From the cell containing the given text, extract its center point as (x, y) coordinate. 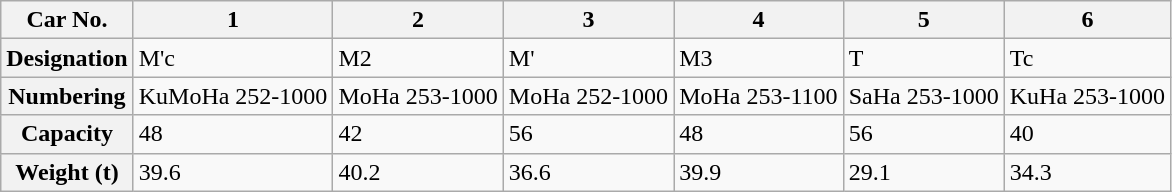
T (924, 58)
KuMoHa 252-1000 (233, 96)
M2 (418, 58)
6 (1087, 20)
Capacity (67, 134)
40 (1087, 134)
SaHa 253-1000 (924, 96)
MoHa 253-1100 (759, 96)
M3 (759, 58)
34.3 (1087, 172)
Numbering (67, 96)
36.6 (588, 172)
Weight (t) (67, 172)
40.2 (418, 172)
MoHa 252-1000 (588, 96)
Designation (67, 58)
2 (418, 20)
MoHa 253-1000 (418, 96)
M' (588, 58)
4 (759, 20)
M'c (233, 58)
5 (924, 20)
3 (588, 20)
42 (418, 134)
Tc (1087, 58)
1 (233, 20)
29.1 (924, 172)
Car No. (67, 20)
39.6 (233, 172)
39.9 (759, 172)
KuHa 253-1000 (1087, 96)
